Find where the given text appears and provide that cell's center as (X, Y) coordinate. 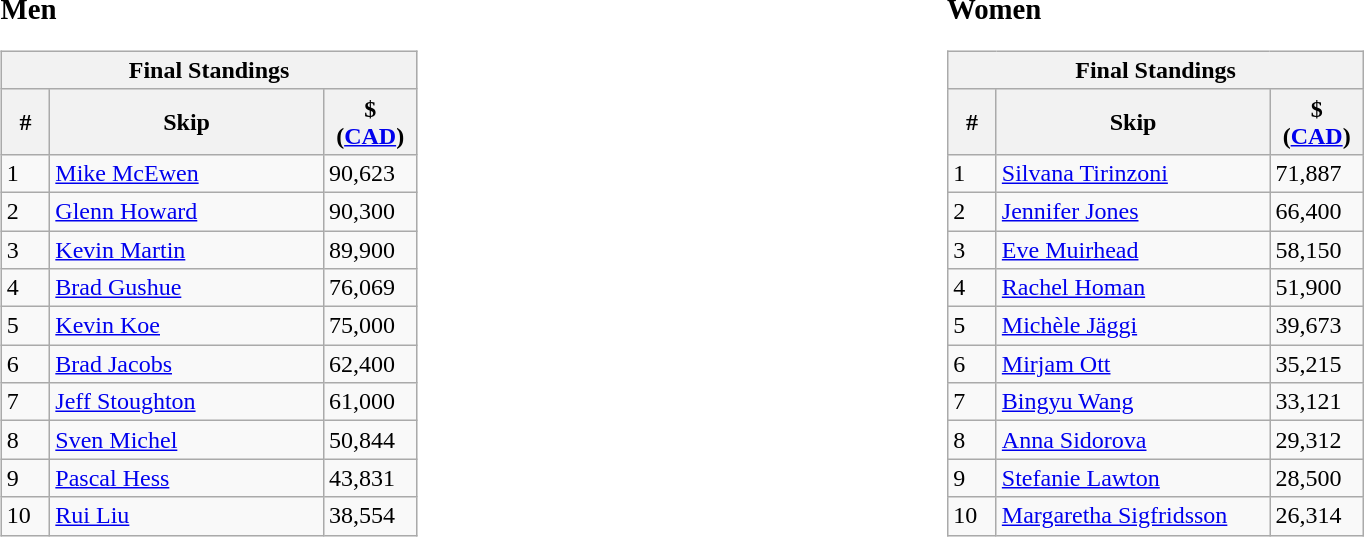
Mike McEwen (187, 173)
90,623 (370, 173)
Brad Jacobs (187, 364)
Stefanie Lawton (1133, 478)
35,215 (1317, 364)
Kevin Koe (187, 326)
Jennifer Jones (1133, 211)
Rui Liu (187, 516)
Glenn Howard (187, 211)
38,554 (370, 516)
Silvana Tirinzoni (1133, 173)
89,900 (370, 249)
33,121 (1317, 402)
90,300 (370, 211)
61,000 (370, 402)
Anna Sidorova (1133, 440)
Margaretha Sigfridsson (1133, 516)
Michèle Jäggi (1133, 326)
50,844 (370, 440)
76,069 (370, 288)
71,887 (1317, 173)
Pascal Hess (187, 478)
58,150 (1317, 249)
29,312 (1317, 440)
66,400 (1317, 211)
Kevin Martin (187, 249)
62,400 (370, 364)
Brad Gushue (187, 288)
51,900 (1317, 288)
Jeff Stoughton (187, 402)
Bingyu Wang (1133, 402)
Eve Muirhead (1133, 249)
28,500 (1317, 478)
75,000 (370, 326)
Mirjam Ott (1133, 364)
Rachel Homan (1133, 288)
Sven Michel (187, 440)
26,314 (1317, 516)
39,673 (1317, 326)
43,831 (370, 478)
